Return [x, y] of the center of cell containing provided text 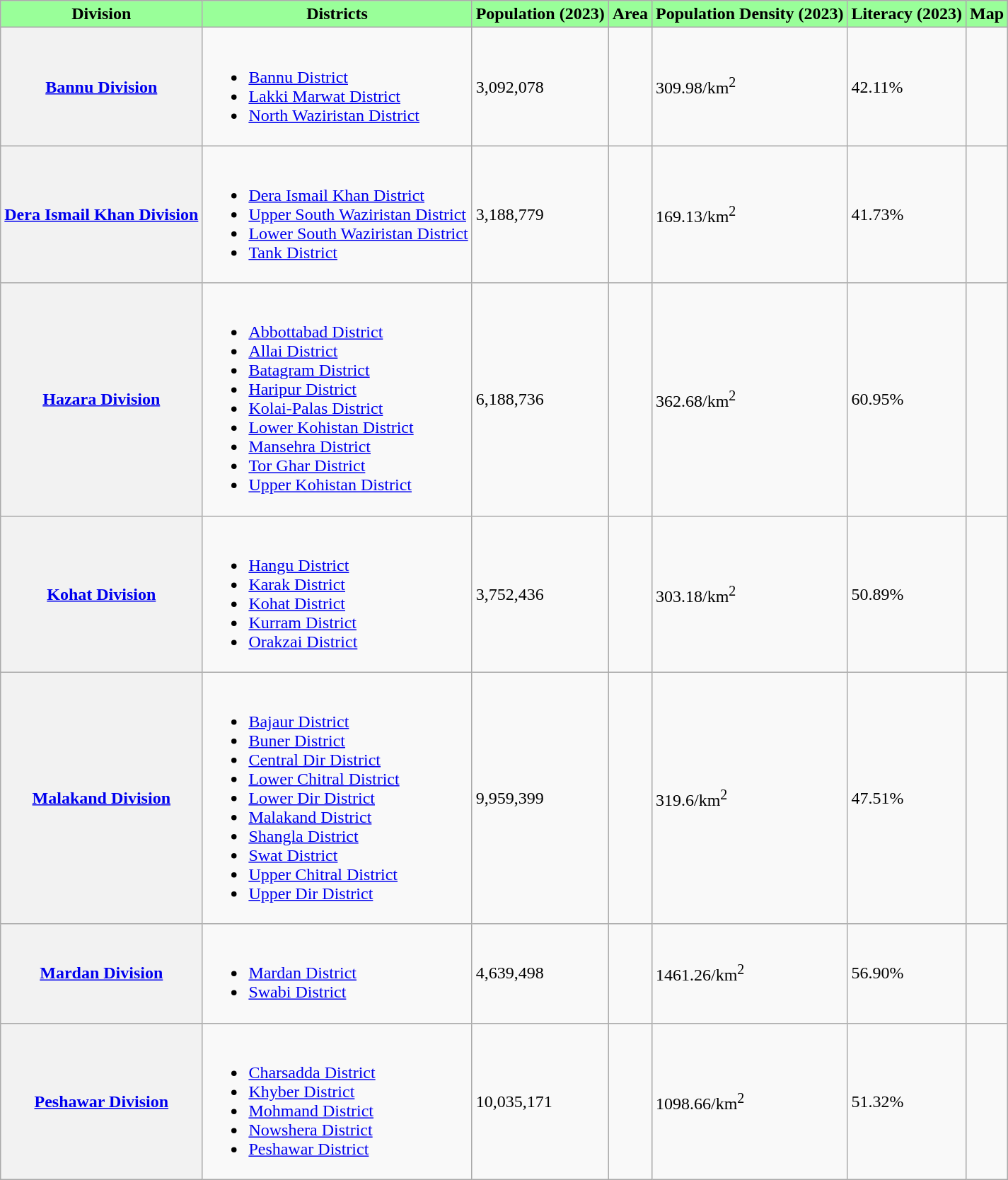
Bannu Division [102, 86]
3,188,779 [540, 214]
10,035,171 [540, 1101]
309.98/km2 [749, 86]
Hangu DistrictKarak DistrictKohat DistrictKurram DistrictOrakzai District [337, 594]
362.68/km2 [749, 399]
Population (2023) [540, 14]
Hazara Division [102, 399]
Population Density (2023) [749, 14]
47.51% [907, 798]
Dera Ismail Khan DistrictUpper South Waziristan DistrictLower South Waziristan DistrictTank District [337, 214]
41.73% [907, 214]
50.89% [907, 594]
56.90% [907, 973]
Districts [337, 14]
Dera Ismail Khan Division [102, 214]
Literacy (2023) [907, 14]
Division [102, 14]
60.95% [907, 399]
319.6/km2 [749, 798]
Area [630, 14]
Malakand Division [102, 798]
Map [987, 14]
303.18/km2 [749, 594]
Charsadda DistrictKhyber DistrictMohmand DistrictNowshera DistrictPeshawar District [337, 1101]
1461.26/km2 [749, 973]
Mardan Division [102, 973]
Mardan DistrictSwabi District [337, 973]
169.13/km2 [749, 214]
51.32% [907, 1101]
6,188,736 [540, 399]
Peshawar Division [102, 1101]
Kohat Division [102, 594]
3,752,436 [540, 594]
42.11% [907, 86]
Bannu DistrictLakki Marwat DistrictNorth Waziristan District [337, 86]
1098.66/km2 [749, 1101]
9,959,399 [540, 798]
3,092,078 [540, 86]
4,639,498 [540, 973]
